Return the [X, Y] coordinate for the center point of the cell that contains the specified text.  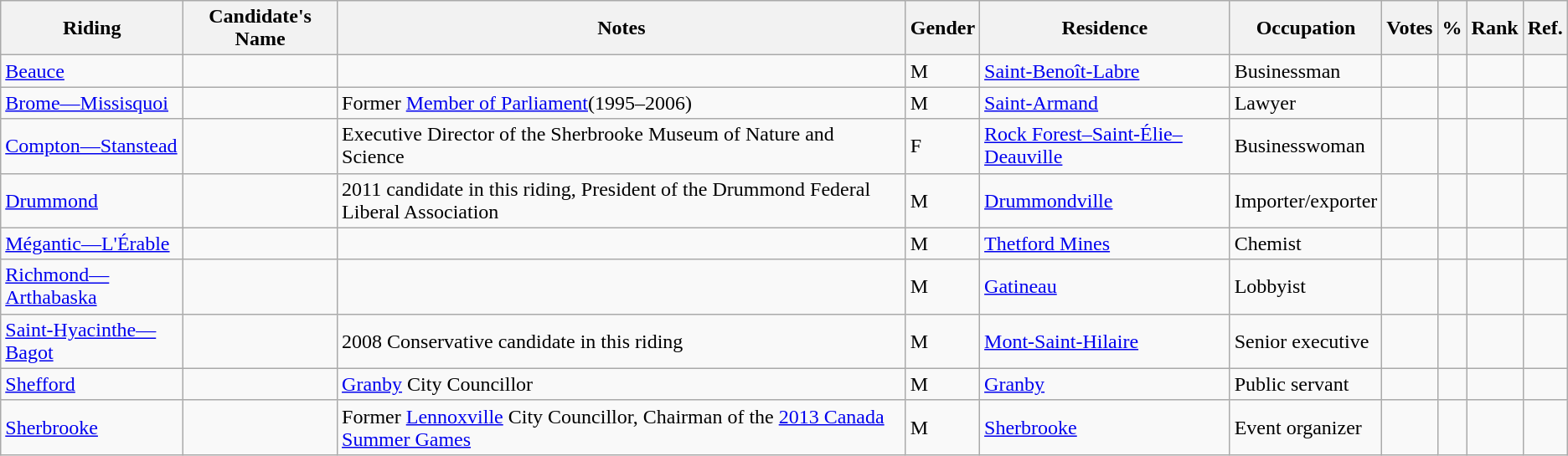
Public servant [1306, 384]
Granby [1106, 384]
Residence [1106, 28]
Businesswoman [1306, 146]
Importer/exporter [1306, 201]
Gatineau [1106, 286]
Senior executive [1306, 341]
Mont-Saint-Hilaire [1106, 341]
Mégantic—L'Érable [92, 243]
% [1452, 28]
Drummondville [1106, 201]
Former Lennoxville City Councillor, Chairman of the 2013 Canada Summer Games [622, 427]
Businessman [1306, 71]
Executive Director of the Sherbrooke Museum of Nature and Science [622, 146]
Lawyer [1306, 103]
Candidate's Name [260, 28]
Rock Forest–Saint-Élie–Deauville [1106, 146]
Chemist [1306, 243]
Thetford Mines [1106, 243]
Saint-Armand [1106, 103]
Notes [622, 28]
Gender [942, 28]
2008 Conservative candidate in this riding [622, 341]
Riding [92, 28]
F [942, 146]
Event organizer [1306, 427]
Beauce [92, 71]
Lobbyist [1306, 286]
Granby City Councillor [622, 384]
Shefford [92, 384]
2011 candidate in this riding, President of the Drummond Federal Liberal Association [622, 201]
Compton—Stanstead [92, 146]
Occupation [1306, 28]
Brome—Missisquoi [92, 103]
Votes [1410, 28]
Richmond—Arthabaska [92, 286]
Rank [1494, 28]
Saint-Hyacinthe—Bagot [92, 341]
Ref. [1545, 28]
Saint-Benoît-Labre [1106, 71]
Drummond [92, 201]
Former Member of Parliament(1995–2006) [622, 103]
